Output the [X, Y] coordinate of the center of the cell containing the given text.  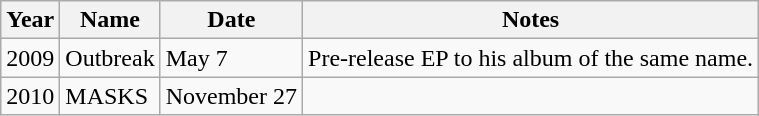
MASKS [110, 96]
May 7 [231, 58]
Notes [531, 20]
Outbreak [110, 58]
Name [110, 20]
Date [231, 20]
Pre-release EP to his album of the same name. [531, 58]
2009 [30, 58]
2010 [30, 96]
Year [30, 20]
November 27 [231, 96]
